Search for the cell housing the specified text and yield its (x, y) center coordinate. 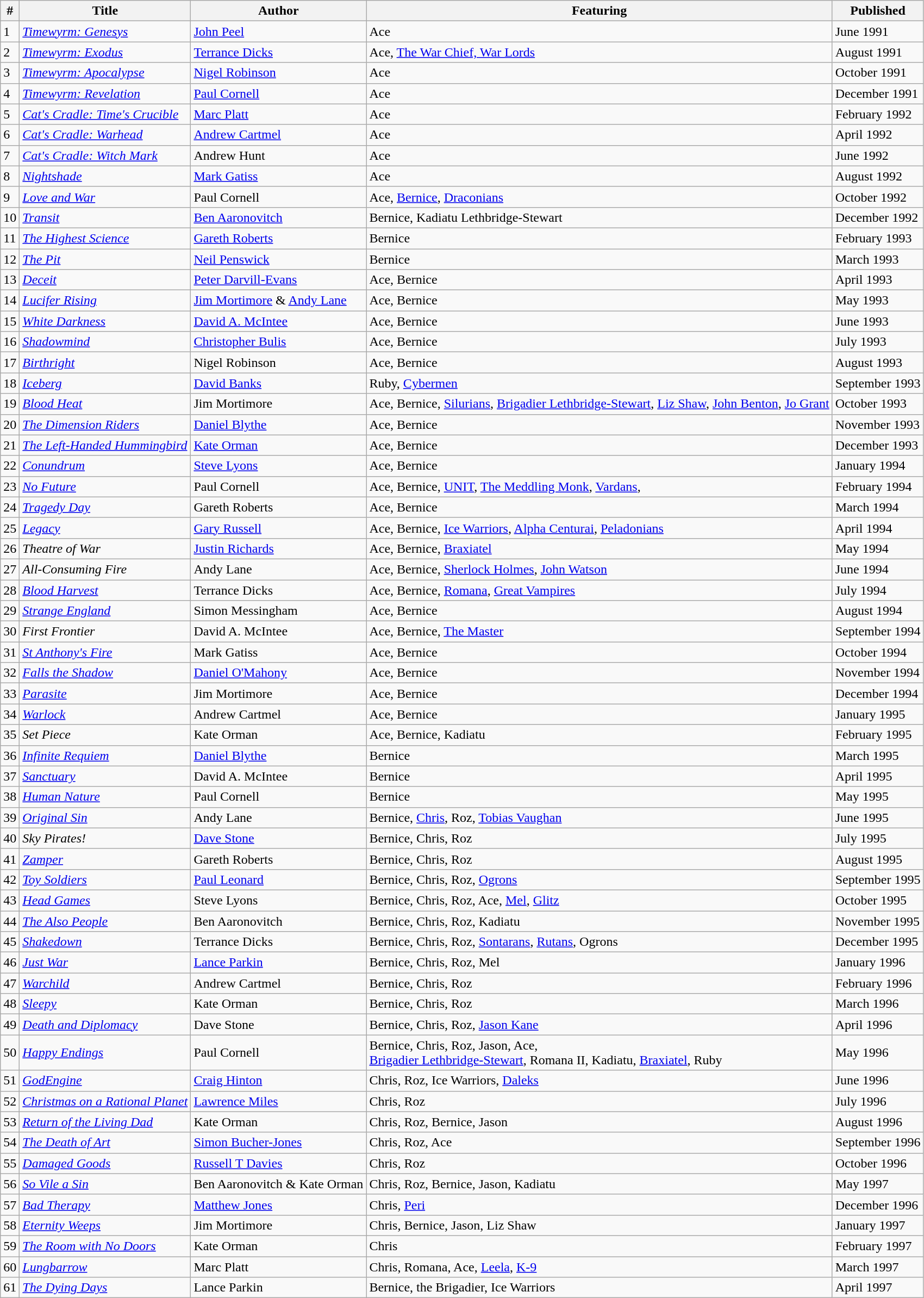
45 (10, 942)
April 1993 (878, 280)
14 (10, 301)
Toy Soldiers (105, 879)
GodEngine (105, 1081)
Eternity Weeps (105, 1225)
Ruby, Cybermen (599, 383)
March 1993 (878, 259)
The Dimension Riders (105, 425)
December 1994 (878, 694)
Lawrence Miles (278, 1101)
June 1994 (878, 569)
Ace, Bernice, Ice Warriors, Alpha Centurai, Peladonians (599, 528)
July 1995 (878, 838)
Ace, Bernice, Silurians, Brigadier Lethbridge-Stewart, Liz Shaw, John Benton, Jo Grant (599, 404)
Bernice, Chris, Roz, Ace, Mel, Glitz (599, 900)
The Left-Handed Hummingbird (105, 445)
46 (10, 963)
33 (10, 694)
53 (10, 1122)
Zamper (105, 859)
Cat's Cradle: Warhead (105, 135)
The Also People (105, 921)
Paul Leonard (278, 879)
February 1992 (878, 114)
Human Nature (105, 797)
25 (10, 528)
August 1996 (878, 1122)
39 (10, 818)
September 1996 (878, 1143)
Timewyrm: Exodus (105, 52)
41 (10, 859)
Justin Richards (278, 548)
Chris, Roz, Bernice, Jason (599, 1122)
March 1996 (878, 1004)
June 1993 (878, 321)
51 (10, 1081)
October 1992 (878, 197)
13 (10, 280)
February 1996 (878, 983)
49 (10, 1025)
Title (105, 11)
July 1993 (878, 342)
Shakedown (105, 942)
Russell T Davies (278, 1163)
Birthright (105, 363)
St Anthony's Fire (105, 652)
December 1993 (878, 445)
The Death of Art (105, 1143)
October 1994 (878, 652)
Ace, Bernice, UNIT, The Meddling Monk, Vardans, (599, 486)
Author (278, 11)
February 1995 (878, 735)
Gary Russell (278, 528)
August 1994 (878, 611)
Deceit (105, 280)
March 1997 (878, 1267)
Chris, Romana, Ace, Leela, K-9 (599, 1267)
Legacy (105, 528)
Jim Mortimore & Andy Lane (278, 301)
Bernice, Chris, Roz, Mel (599, 963)
April 1995 (878, 776)
December 1991 (878, 93)
Lucifer Rising (105, 301)
October 1991 (878, 73)
January 1997 (878, 1225)
The Pit (105, 259)
April 1997 (878, 1288)
April 1992 (878, 135)
48 (10, 1004)
February 1993 (878, 238)
Happy Endings (105, 1052)
Timewyrm: Genesys (105, 32)
Neil Penswick (278, 259)
29 (10, 611)
August 1995 (878, 859)
11 (10, 238)
Ace, The War Chief, War Lords (599, 52)
The Dying Days (105, 1288)
55 (10, 1163)
Timewyrm: Apocalypse (105, 73)
61 (10, 1288)
June 1992 (878, 155)
August 1993 (878, 363)
42 (10, 879)
No Future (105, 486)
June 1991 (878, 32)
November 1994 (878, 673)
March 1995 (878, 756)
Simon Bucher-Jones (278, 1143)
3 (10, 73)
Transit (105, 217)
12 (10, 259)
24 (10, 507)
Ace, Bernice, Draconians (599, 197)
54 (10, 1143)
January 1995 (878, 714)
Chris, Bernice, Jason, Liz Shaw (599, 1225)
Set Piece (105, 735)
Christopher Bulis (278, 342)
January 1996 (878, 963)
4 (10, 93)
Falls the Shadow (105, 673)
Cat's Cradle: Time's Crucible (105, 114)
Timewyrm: Revelation (105, 93)
May 1994 (878, 548)
20 (10, 425)
August 1992 (878, 176)
8 (10, 176)
June 1996 (878, 1081)
36 (10, 756)
October 1996 (878, 1163)
5 (10, 114)
37 (10, 776)
Ace, Bernice, The Master (599, 632)
Published (878, 11)
Ace, Bernice, Romana, Great Vampires (599, 590)
Bad Therapy (105, 1205)
Conundrum (105, 466)
March 1994 (878, 507)
May 1995 (878, 797)
Theatre of War (105, 548)
9 (10, 197)
David Banks (278, 383)
47 (10, 983)
52 (10, 1101)
Strange England (105, 611)
31 (10, 652)
58 (10, 1225)
October 1995 (878, 900)
Chris, Roz, Bernice, Jason, Kadiatu (599, 1184)
Love and War (105, 197)
23 (10, 486)
Bernice, Chris, Roz, Kadiatu (599, 921)
# (10, 11)
October 1993 (878, 404)
Ace, Bernice, Braxiatel (599, 548)
59 (10, 1246)
Sky Pirates! (105, 838)
September 1993 (878, 383)
19 (10, 404)
Infinite Requiem (105, 756)
50 (10, 1052)
2 (10, 52)
Featuring (599, 11)
Warchild (105, 983)
Warlock (105, 714)
December 1992 (878, 217)
Bernice, the Brigadier, Ice Warriors (599, 1288)
Chris, Peri (599, 1205)
Head Games (105, 900)
Sanctuary (105, 776)
April 1996 (878, 1025)
August 1991 (878, 52)
September 1994 (878, 632)
56 (10, 1184)
January 1994 (878, 466)
22 (10, 466)
Bernice, Chris, Roz, Tobias Vaughan (599, 818)
Ben Aaronovitch & Kate Orman (278, 1184)
June 1995 (878, 818)
30 (10, 632)
May 1993 (878, 301)
Daniel O'Mahony (278, 673)
1 (10, 32)
The Room with No Doors (105, 1246)
Ace, Bernice, Sherlock Holmes, John Watson (599, 569)
Bernice, Kadiatu Lethbridge-Stewart (599, 217)
Just War (105, 963)
December 1996 (878, 1205)
Chris (599, 1246)
So Vile a Sin (105, 1184)
27 (10, 569)
26 (10, 548)
Damaged Goods (105, 1163)
May 1997 (878, 1184)
Bernice, Chris, Roz, Ogrons (599, 879)
10 (10, 217)
Shadowmind (105, 342)
May 1996 (878, 1052)
57 (10, 1205)
38 (10, 797)
Bernice, Chris, Roz, Sontarans, Rutans, Ogrons (599, 942)
28 (10, 590)
17 (10, 363)
32 (10, 673)
Blood Heat (105, 404)
Peter Darvill-Evans (278, 280)
Ace, Bernice, Kadiatu (599, 735)
7 (10, 155)
Cat's Cradle: Witch Mark (105, 155)
Death and Diplomacy (105, 1025)
Tragedy Day (105, 507)
July 1994 (878, 590)
Andrew Hunt (278, 155)
John Peel (278, 32)
December 1995 (878, 942)
Sleepy (105, 1004)
Christmas on a Rational Planet (105, 1101)
44 (10, 921)
Lungbarrow (105, 1267)
Original Sin (105, 818)
White Darkness (105, 321)
Parasite (105, 694)
43 (10, 900)
40 (10, 838)
Blood Harvest (105, 590)
Bernice, Chris, Roz, Jason Kane (599, 1025)
Return of the Living Dad (105, 1122)
November 1995 (878, 921)
The Highest Science (105, 238)
34 (10, 714)
16 (10, 342)
First Frontier (105, 632)
All-Consuming Fire (105, 569)
21 (10, 445)
Nightshade (105, 176)
April 1994 (878, 528)
15 (10, 321)
Chris, Roz, Ice Warriors, Daleks (599, 1081)
Chris, Roz, Ace (599, 1143)
Simon Messingham (278, 611)
February 1997 (878, 1246)
Iceberg (105, 383)
Bernice, Chris, Roz, Jason, Ace, Brigadier Lethbridge-Stewart, Romana II, Kadiatu, Braxiatel, Ruby (599, 1052)
Matthew Jones (278, 1205)
July 1996 (878, 1101)
6 (10, 135)
60 (10, 1267)
February 1994 (878, 486)
November 1993 (878, 425)
Craig Hinton (278, 1081)
35 (10, 735)
September 1995 (878, 879)
18 (10, 383)
